Extract the [X, Y] coordinate from the center of the cell holding the provided text.  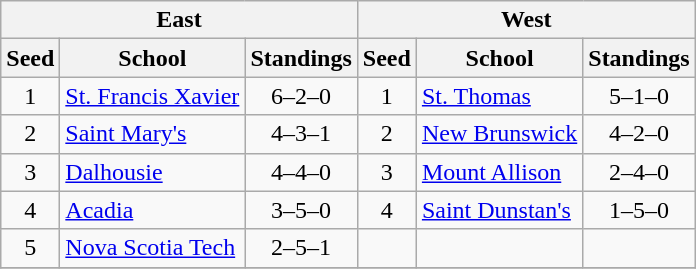
Saint Dunstan's [499, 210]
2–4–0 [639, 172]
St. Thomas [499, 96]
St. Francis Xavier [152, 96]
3–5–0 [301, 210]
Saint Mary's [152, 134]
1–5–0 [639, 210]
Nova Scotia Tech [152, 248]
West [526, 20]
East [180, 20]
4–2–0 [639, 134]
2–5–1 [301, 248]
6–2–0 [301, 96]
Acadia [152, 210]
New Brunswick [499, 134]
4–4–0 [301, 172]
5 [30, 248]
Mount Allison [499, 172]
Dalhousie [152, 172]
5–1–0 [639, 96]
4–3–1 [301, 134]
